Pinpoint the cell where the given text exists, returning its (X, Y) midpoint coordinate. 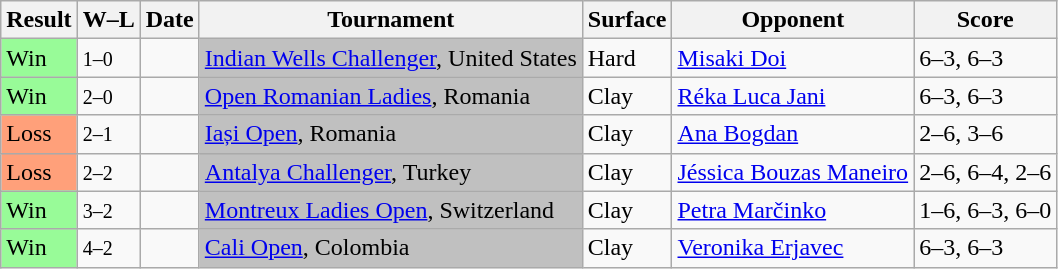
4–2 (108, 248)
1–6, 6–3, 6–0 (986, 210)
Date (170, 20)
Misaki Doi (793, 58)
2–2 (108, 172)
Result (39, 20)
Opponent (793, 20)
Montreux Ladies Open, Switzerland (390, 210)
Cali Open, Colombia (390, 248)
Tournament (390, 20)
Veronika Erjavec (793, 248)
2–1 (108, 134)
Indian Wells Challenger, United States (390, 58)
Petra Marčinko (793, 210)
Hard (627, 58)
3–2 (108, 210)
2–6, 3–6 (986, 134)
Iași Open, Romania (390, 134)
2–6, 6–4, 2–6 (986, 172)
W–L (108, 20)
Réka Luca Jani (793, 96)
2–0 (108, 96)
1–0 (108, 58)
Ana Bogdan (793, 134)
Antalya Challenger, Turkey (390, 172)
Open Romanian Ladies, Romania (390, 96)
Score (986, 20)
Surface (627, 20)
Jéssica Bouzas Maneiro (793, 172)
